Search for the cell housing the specified text and yield its (x, y) center coordinate. 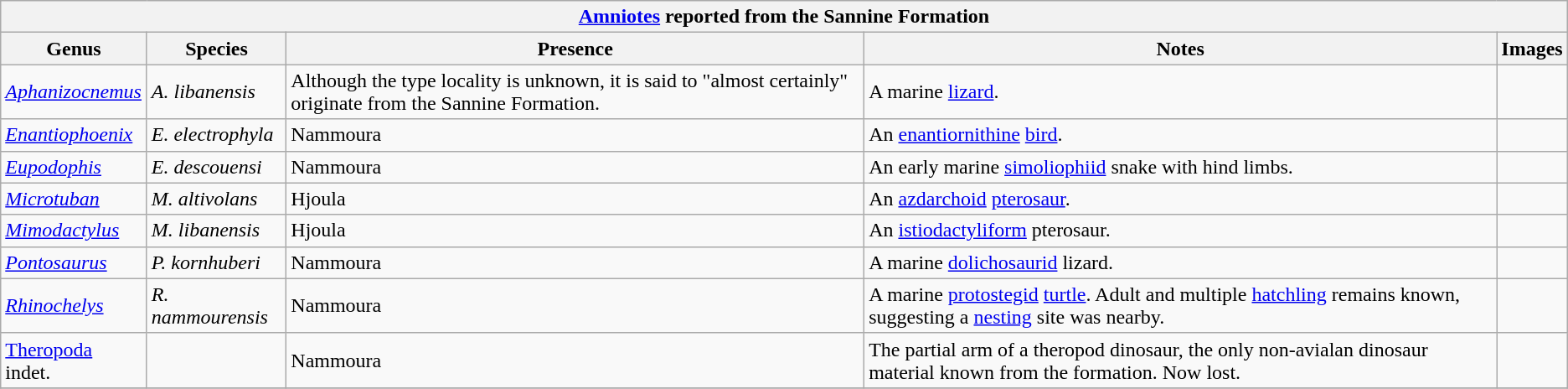
Images (1532, 49)
E. electrophyla (216, 135)
An early marine simoliophiid snake with hind limbs. (1181, 167)
P. kornhuberi (216, 262)
Mimodactylus (74, 231)
Theropoda indet. (74, 360)
Although the type locality is unknown, it is said to "almost certainly" originate from the Sannine Formation. (575, 92)
M. altivolans (216, 199)
An azdarchoid pterosaur. (1181, 199)
Notes (1181, 49)
A marine protostegid turtle. Adult and multiple hatchling remains known, suggesting a nesting site was nearby. (1181, 305)
Eupodophis (74, 167)
Rhinochelys (74, 305)
Amniotes reported from the Sannine Formation (784, 17)
A marine lizard. (1181, 92)
A. libanensis (216, 92)
M. libanensis (216, 231)
Presence (575, 49)
A marine dolichosaurid lizard. (1181, 262)
The partial arm of a theropod dinosaur, the only non-avialan dinosaur material known from the formation. Now lost. (1181, 360)
Genus (74, 49)
Pontosaurus (74, 262)
An istiodactyliform pterosaur. (1181, 231)
An enantiornithine bird. (1181, 135)
Microtuban (74, 199)
Species (216, 49)
Aphanizocnemus (74, 92)
Enantiophoenix (74, 135)
R. nammourensis (216, 305)
E. descouensi (216, 167)
